Determine the [x, y] coordinate at the center of the cell enclosing the given text.  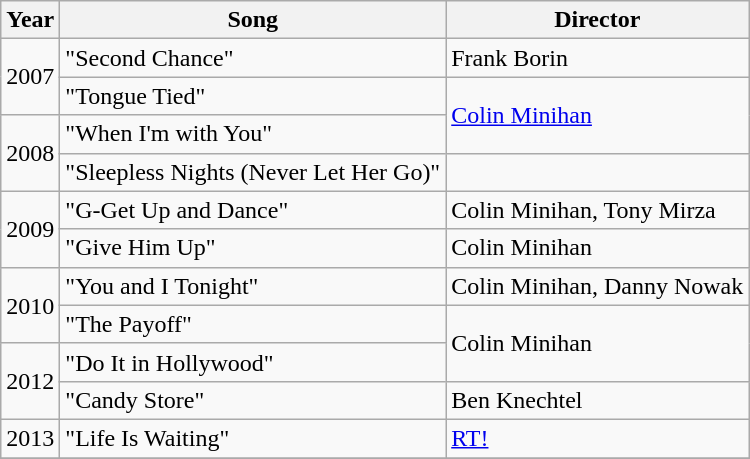
2013 [30, 438]
Ben Knechtel [598, 400]
"Give Him Up" [253, 248]
RT! [598, 438]
"Do It in Hollywood" [253, 362]
Colin Minihan, Danny Nowak [598, 286]
"Candy Store" [253, 400]
"Second Chance" [253, 58]
Year [30, 20]
2009 [30, 229]
Frank Borin [598, 58]
2012 [30, 381]
2007 [30, 77]
2008 [30, 153]
"You and I Tonight" [253, 286]
"When I'm with You" [253, 134]
"The Payoff" [253, 324]
"Sleepless Nights (Never Let Her Go)" [253, 172]
Song [253, 20]
"Tongue Tied" [253, 96]
"G-Get Up and Dance" [253, 210]
"Life Is Waiting" [253, 438]
Director [598, 20]
Colin Minihan, Tony Mirza [598, 210]
2010 [30, 305]
